Find where the given text appears and provide that cell's center as (X, Y) coordinate. 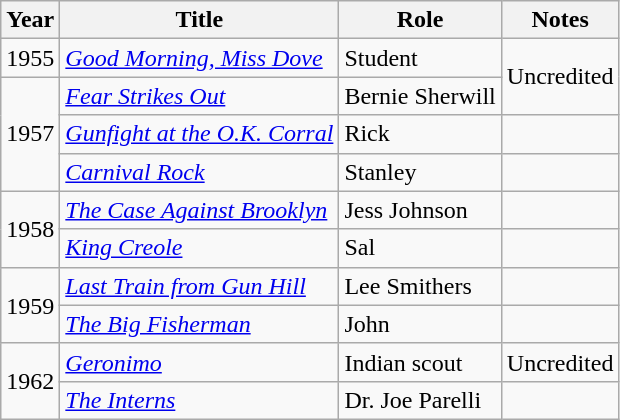
Jess Johnson (420, 210)
Gunfight at the O.K. Corral (200, 134)
1955 (30, 58)
Student (420, 58)
Rick (420, 134)
John (420, 324)
Last Train from Gun Hill (200, 286)
1962 (30, 381)
Bernie Sherwill (420, 96)
The Interns (200, 400)
Title (200, 20)
Role (420, 20)
Notes (560, 20)
Carnival Rock (200, 172)
Good Morning, Miss Dove (200, 58)
1957 (30, 134)
The Big Fisherman (200, 324)
Lee Smithers (420, 286)
Sal (420, 248)
Geronimo (200, 362)
King Creole (200, 248)
Year (30, 20)
Stanley (420, 172)
The Case Against Brooklyn (200, 210)
Dr. Joe Parelli (420, 400)
Fear Strikes Out (200, 96)
1959 (30, 305)
1958 (30, 229)
Indian scout (420, 362)
